Determine the (x, y) coordinate at the center of the cell enclosing the given text.  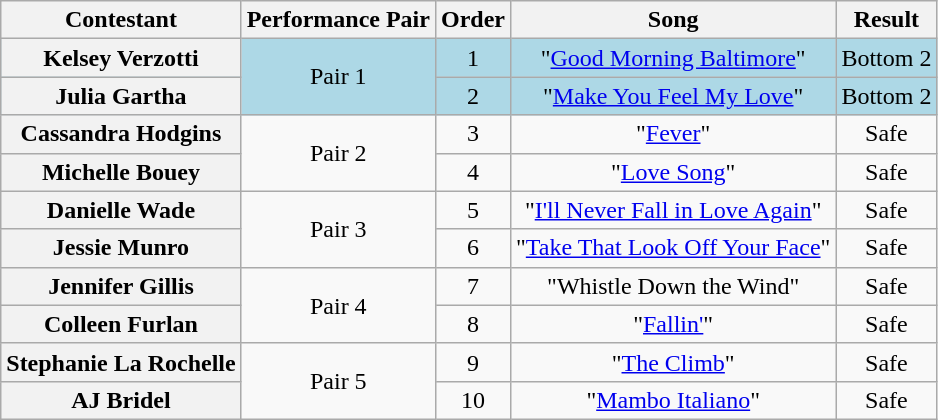
"The Climb" (672, 362)
Jessie Munro (121, 248)
Danielle Wade (121, 210)
Order (472, 20)
10 (472, 400)
Contestant (121, 20)
Pair 4 (338, 305)
Performance Pair (338, 20)
Cassandra Hodgins (121, 134)
9 (472, 362)
"Whistle Down the Wind" (672, 286)
"I'll Never Fall in Love Again" (672, 210)
Pair 3 (338, 229)
2 (472, 96)
AJ Bridel (121, 400)
4 (472, 172)
"Take That Look Off Your Face" (672, 248)
Colleen Furlan (121, 324)
"Fever" (672, 134)
Julia Gartha (121, 96)
Pair 5 (338, 381)
"Good Morning Baltimore" (672, 58)
Stephanie La Rochelle (121, 362)
Pair 1 (338, 77)
Jennifer Gillis (121, 286)
8 (472, 324)
5 (472, 210)
1 (472, 58)
7 (472, 286)
Michelle Bouey (121, 172)
Kelsey Verzotti (121, 58)
"Fallin'" (672, 324)
"Make You Feel My Love" (672, 96)
"Mambo Italiano" (672, 400)
Song (672, 20)
"Love Song" (672, 172)
Result (886, 20)
6 (472, 248)
Pair 2 (338, 153)
3 (472, 134)
